Pinpoint the cell where the given text exists, returning its (X, Y) midpoint coordinate. 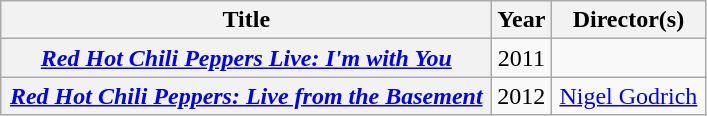
Title (246, 20)
Year (522, 20)
Director(s) (628, 20)
Red Hot Chili Peppers: Live from the Basement (246, 96)
2012 (522, 96)
Nigel Godrich (628, 96)
2011 (522, 58)
Red Hot Chili Peppers Live: I'm with You (246, 58)
